From the cell containing the given text, extract its center point as [x, y] coordinate. 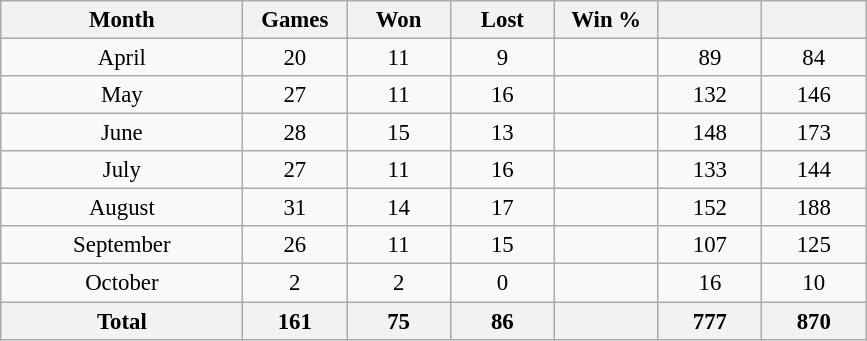
132 [710, 95]
Month [122, 20]
125 [814, 245]
9 [502, 58]
107 [710, 245]
26 [295, 245]
0 [502, 283]
152 [710, 208]
777 [710, 321]
75 [399, 321]
31 [295, 208]
20 [295, 58]
89 [710, 58]
10 [814, 283]
28 [295, 133]
17 [502, 208]
870 [814, 321]
146 [814, 95]
14 [399, 208]
173 [814, 133]
September [122, 245]
May [122, 95]
86 [502, 321]
133 [710, 170]
13 [502, 133]
Lost [502, 20]
April [122, 58]
August [122, 208]
161 [295, 321]
October [122, 283]
188 [814, 208]
June [122, 133]
84 [814, 58]
July [122, 170]
144 [814, 170]
Won [399, 20]
Win % [606, 20]
148 [710, 133]
Total [122, 321]
Games [295, 20]
